Detect which cell encompasses the target text, then output its [X, Y] center coordinate. 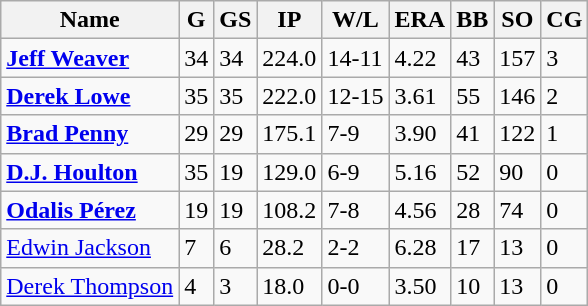
7-9 [356, 134]
41 [472, 134]
157 [518, 58]
17 [472, 248]
2 [564, 96]
6-9 [356, 172]
G [196, 20]
0-0 [356, 286]
108.2 [290, 210]
28 [472, 210]
Odalis Pérez [90, 210]
Derek Lowe [90, 96]
3.61 [420, 96]
CG [564, 20]
4.22 [420, 58]
1 [564, 134]
W/L [356, 20]
43 [472, 58]
Edwin Jackson [90, 248]
SO [518, 20]
GS [236, 20]
222.0 [290, 96]
Brad Penny [90, 134]
3.50 [420, 286]
D.J. Houlton [90, 172]
6 [236, 248]
5.16 [420, 172]
10 [472, 286]
175.1 [290, 134]
12-15 [356, 96]
14-11 [356, 58]
7-8 [356, 210]
224.0 [290, 58]
74 [518, 210]
129.0 [290, 172]
2-2 [356, 248]
Jeff Weaver [90, 58]
IP [290, 20]
52 [472, 172]
BB [472, 20]
146 [518, 96]
Name [90, 20]
ERA [420, 20]
28.2 [290, 248]
18.0 [290, 286]
Derek Thompson [90, 286]
4.56 [420, 210]
6.28 [420, 248]
3.90 [420, 134]
4 [196, 286]
55 [472, 96]
122 [518, 134]
90 [518, 172]
7 [196, 248]
